Pinpoint the cell where the given text exists, returning its [X, Y] midpoint coordinate. 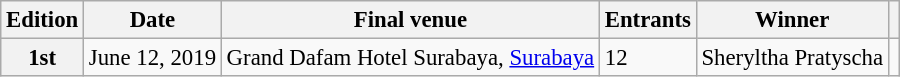
June 12, 2019 [153, 58]
Grand Dafam Hotel Surabaya, Surabaya [410, 58]
Winner [792, 20]
Final venue [410, 20]
Date [153, 20]
Edition [42, 20]
Entrants [648, 20]
12 [648, 58]
Sheryltha Pratyscha [792, 58]
1st [42, 58]
